Extract the (X, Y) coordinate from the center of the cell holding the provided text.  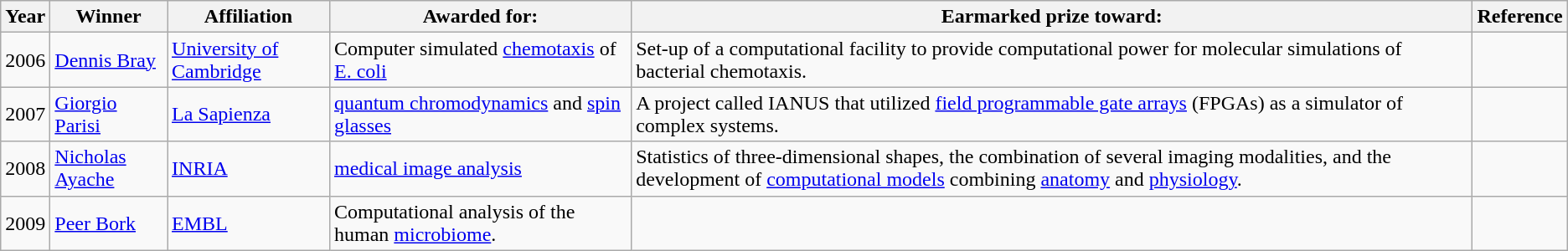
University of Cambridge (249, 60)
Year (25, 17)
Awarded for: (480, 17)
2007 (25, 114)
Computer simulated chemotaxis of E. coli (480, 60)
Dennis Bray (109, 60)
Giorgio Parisi (109, 114)
2009 (25, 223)
2006 (25, 60)
Computational analysis of the human microbiome. (480, 223)
Set-up of a computational facility to provide computational power for molecular simulations of bacterial chemotaxis. (1052, 60)
Nicholas Ayache (109, 169)
Affiliation (249, 17)
La Sapienza (249, 114)
Earmarked prize toward: (1052, 17)
Peer Bork (109, 223)
EMBL (249, 223)
Reference (1519, 17)
A project called IANUS that utilized field programmable gate arrays (FPGAs) as a simulator of complex systems. (1052, 114)
quantum chromodynamics and spin glasses (480, 114)
Winner (109, 17)
2008 (25, 169)
INRIA (249, 169)
medical image analysis (480, 169)
